Detect which cell encompasses the target text, then output its (X, Y) center coordinate. 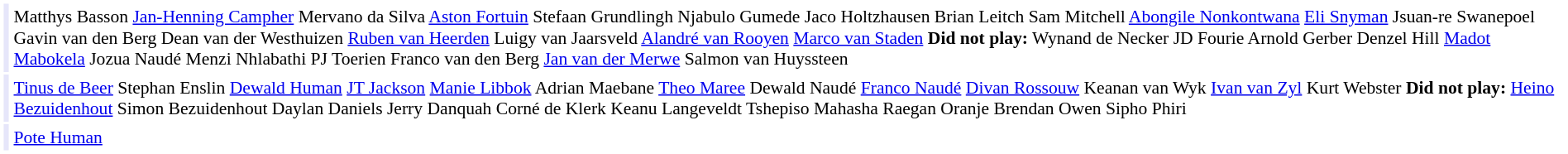
Pote Human (788, 137)
